Find where the given text appears and provide that cell's center as [x, y] coordinate. 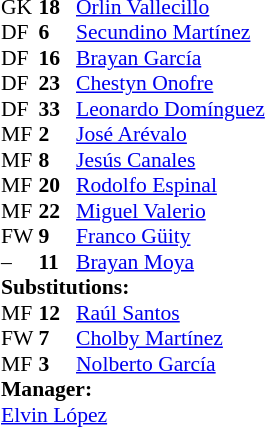
José Arévalo [170, 135]
Cholby Martínez [170, 339]
Raúl Santos [170, 313]
Rodolfo Espinal [170, 185]
3 [57, 364]
6 [57, 33]
9 [57, 237]
11 [57, 262]
Franco Güity [170, 237]
Secundino Martínez [170, 33]
Nolberto García [170, 364]
Brayan Moya [170, 262]
20 [57, 185]
Miguel Valerio [170, 211]
Leonardo Domínguez [170, 109]
Jesús Canales [170, 160]
23 [57, 83]
Chestyn Onofre [170, 83]
16 [57, 58]
Brayan García [170, 58]
– [20, 262]
8 [57, 160]
Substitutions: [133, 287]
Manager: [133, 389]
22 [57, 211]
2 [57, 135]
7 [57, 339]
33 [57, 109]
12 [57, 313]
